Detect which cell encompasses the target text, then output its [x, y] center coordinate. 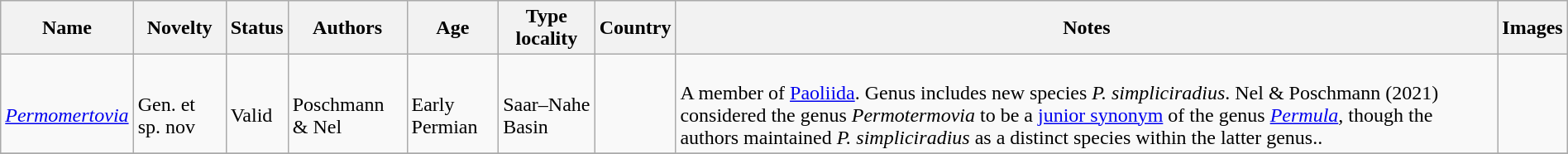
Country [635, 28]
Notes [1087, 28]
Status [256, 28]
Age [453, 28]
Permomertovia [67, 104]
Authors [347, 28]
Poschmann & Nel [347, 104]
Novelty [179, 28]
Name [67, 28]
Valid [256, 104]
Saar–Nahe Basin [547, 104]
Early Permian [453, 104]
Type locality [547, 28]
Gen. et sp. nov [179, 104]
Images [1532, 28]
